Return the [x, y] coordinate for the center point of the cell that contains the specified text.  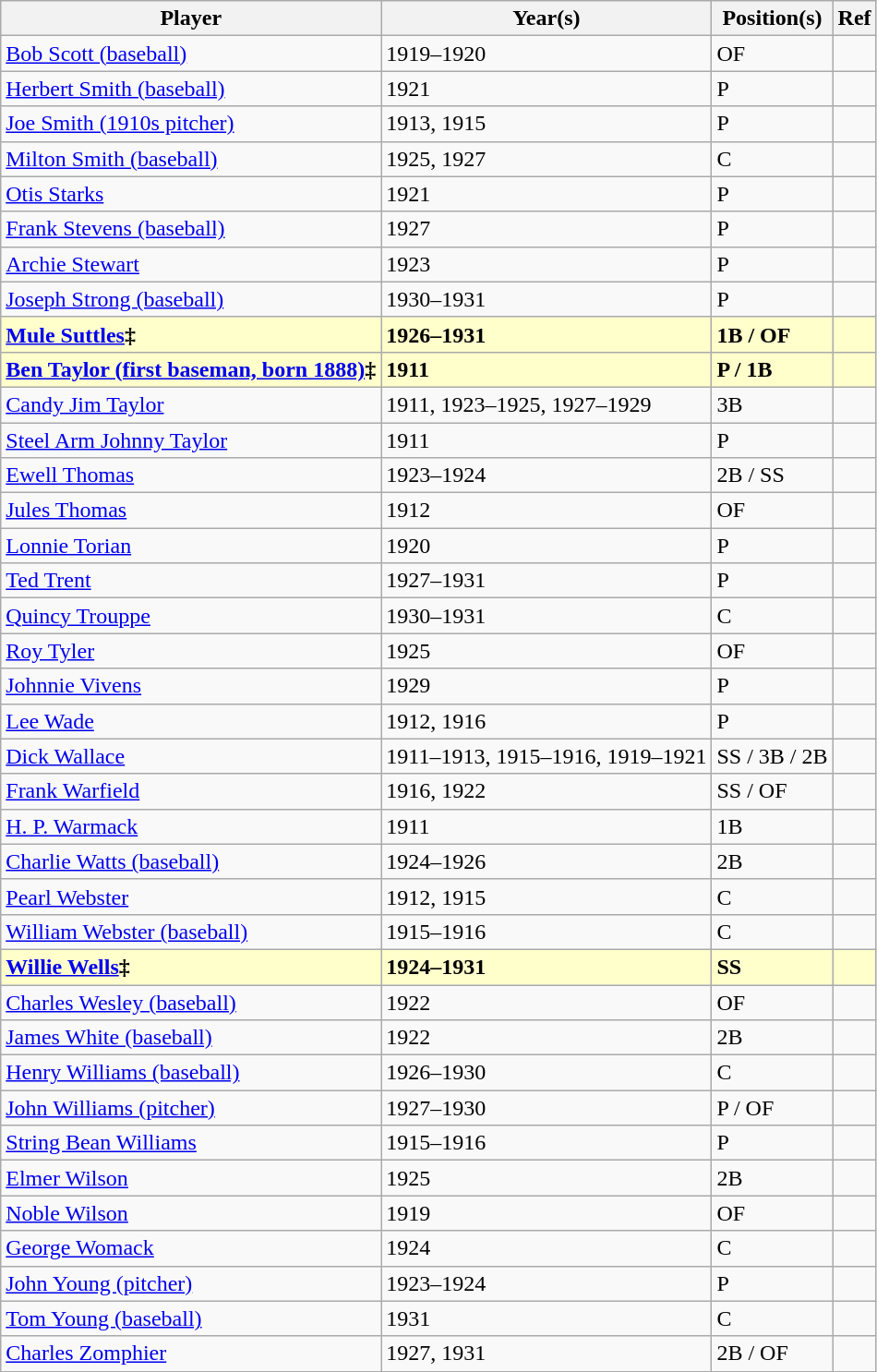
Pearl Webster [191, 897]
1913, 1915 [547, 124]
1926–1930 [547, 1073]
2B / SS [772, 475]
William Webster (baseball) [191, 932]
P / 1B [772, 369]
Ref [855, 18]
SS / 3B / 2B [772, 756]
1911, 1923–1925, 1927–1929 [547, 404]
1912, 1915 [547, 897]
Frank Stevens (baseball) [191, 229]
Candy Jim Taylor [191, 404]
P / OF [772, 1108]
SS [772, 967]
1B [772, 826]
Charlie Watts (baseball) [191, 861]
Player [191, 18]
Charles Wesley (baseball) [191, 1002]
Willie Wells‡ [191, 967]
Ewell Thomas [191, 475]
3B [772, 404]
1916, 1922 [547, 791]
1924 [547, 1248]
James White (baseball) [191, 1038]
Lee Wade [191, 721]
Milton Smith (baseball) [191, 159]
1911–1913, 1915–1916, 1919–1921 [547, 756]
Bob Scott (baseball) [191, 54]
1923 [547, 264]
1929 [547, 686]
1919–1920 [547, 54]
Ben Taylor (first baseman, born 1888)‡ [191, 369]
Joe Smith (1910s pitcher) [191, 124]
Dick Wallace [191, 756]
John Williams (pitcher) [191, 1108]
1927–1931 [547, 581]
1927–1930 [547, 1108]
1925, 1927 [547, 159]
Tom Young (baseball) [191, 1318]
Position(s) [772, 18]
George Womack [191, 1248]
Quincy Trouppe [191, 616]
1920 [547, 546]
Archie Stewart [191, 264]
1912, 1916 [547, 721]
Mule Suttles‡ [191, 334]
Jules Thomas [191, 511]
Frank Warfield [191, 791]
H. P. Warmack [191, 826]
1927 [547, 229]
Lonnie Torian [191, 546]
1931 [547, 1318]
Otis Starks [191, 194]
1926–1931 [547, 334]
Year(s) [547, 18]
Herbert Smith (baseball) [191, 89]
String Bean Williams [191, 1143]
Roy Tyler [191, 651]
1927, 1931 [547, 1354]
1919 [547, 1213]
Noble Wilson [191, 1213]
John Young (pitcher) [191, 1283]
1924–1931 [547, 967]
1912 [547, 511]
SS / OF [772, 791]
1924–1926 [547, 861]
Joseph Strong (baseball) [191, 299]
2B / OF [772, 1354]
Steel Arm Johnny Taylor [191, 440]
1B / OF [772, 334]
Ted Trent [191, 581]
Elmer Wilson [191, 1178]
Henry Williams (baseball) [191, 1073]
Charles Zomphier [191, 1354]
Johnnie Vivens [191, 686]
